Determine the (x, y) coordinate at the center of the cell enclosing the given text.  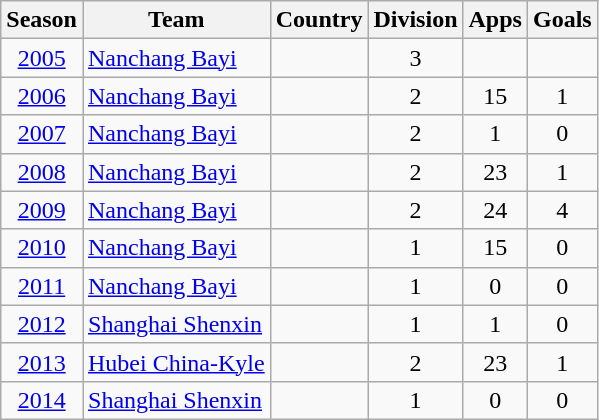
Season (42, 20)
2014 (42, 400)
2010 (42, 248)
2011 (42, 286)
Team (176, 20)
2008 (42, 172)
Hubei China-Kyle (176, 362)
Goals (562, 20)
2007 (42, 134)
Country (319, 20)
3 (416, 58)
24 (495, 210)
2009 (42, 210)
4 (562, 210)
2013 (42, 362)
Apps (495, 20)
2006 (42, 96)
2012 (42, 324)
Division (416, 20)
2005 (42, 58)
